From the cell containing the given text, extract its center point as (X, Y) coordinate. 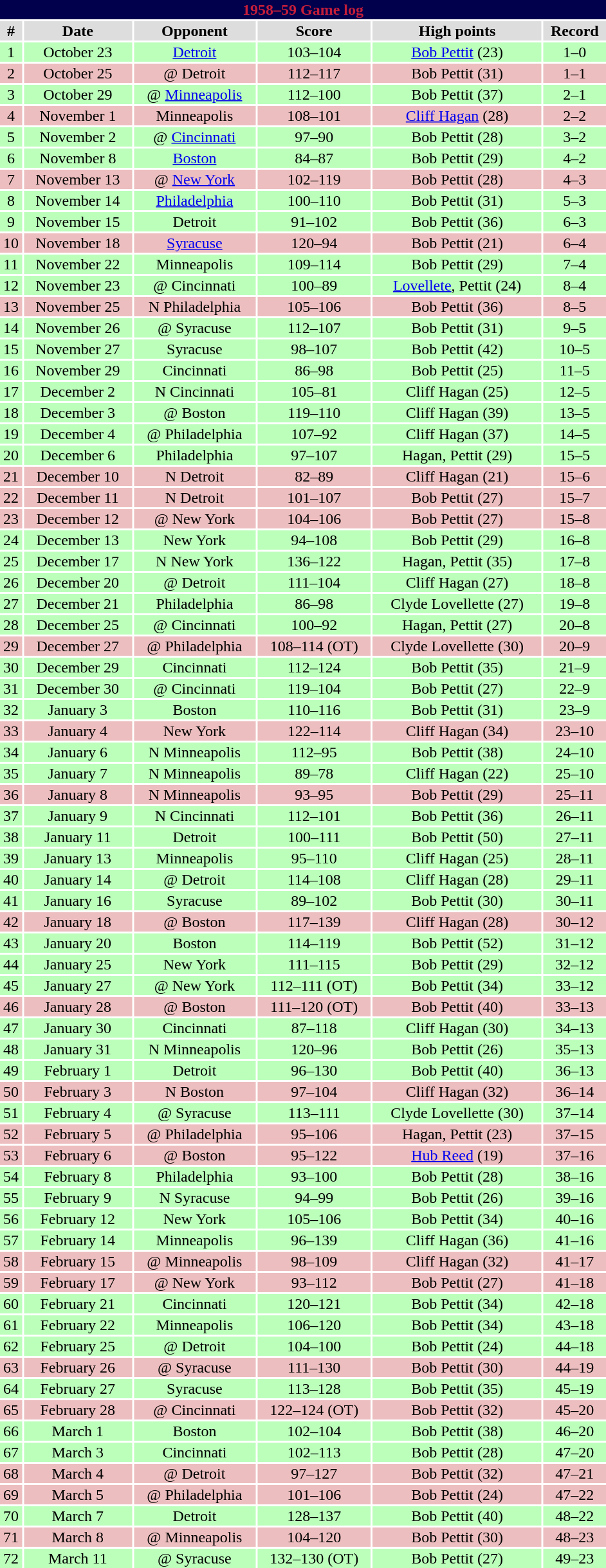
10 (11, 243)
45 (11, 986)
Hagan, Pettit (29) (457, 455)
December 10 (78, 476)
October 25 (78, 73)
23–9 (575, 710)
February 1 (78, 1070)
7–4 (575, 264)
45–19 (575, 1389)
January 3 (78, 710)
120–121 (314, 1304)
March 3 (78, 1452)
January 8 (78, 795)
February 17 (78, 1283)
February 22 (78, 1325)
37–16 (575, 1155)
Lovellete, Pettit (24) (457, 285)
105–81 (314, 392)
111–130 (314, 1367)
113–128 (314, 1389)
November 1 (78, 116)
95–106 (314, 1134)
21–9 (575, 667)
136–122 (314, 561)
67 (11, 1452)
114–108 (314, 879)
50 (11, 1092)
98–109 (314, 1261)
108–114 (OT) (314, 646)
29–11 (575, 879)
93–95 (314, 795)
49 (11, 1070)
December 25 (78, 625)
26 (11, 582)
November 27 (78, 349)
26–11 (575, 816)
3–2 (575, 137)
113–111 (314, 1113)
13–5 (575, 413)
19 (11, 434)
November 13 (78, 179)
100–110 (314, 201)
66 (11, 1431)
57 (11, 1240)
37–15 (575, 1134)
119–104 (314, 689)
111–120 (OT) (314, 1007)
4–2 (575, 158)
41–16 (575, 1240)
Bob Pettit (21) (457, 243)
November 23 (78, 285)
1958–59 Game log (303, 10)
20 (11, 455)
December 2 (78, 392)
January 31 (78, 1049)
42 (11, 922)
Record (575, 31)
35–13 (575, 1049)
122–114 (314, 731)
31 (11, 689)
102–113 (314, 1452)
Cliff Hagan (30) (457, 1028)
February 15 (78, 1261)
52 (11, 1134)
28–11 (575, 858)
16 (11, 370)
114–119 (314, 943)
Cliff Hagan (37) (457, 434)
49–23 (575, 1558)
48 (11, 1049)
December 6 (78, 455)
30–11 (575, 901)
17 (11, 392)
February 28 (78, 1410)
January 25 (78, 964)
December 20 (78, 582)
30–12 (575, 922)
33–12 (575, 986)
Cliff Hagan (22) (457, 773)
96–130 (314, 1070)
98–107 (314, 349)
46 (11, 1007)
23 (11, 519)
100–92 (314, 625)
11–5 (575, 370)
101–106 (314, 1495)
January 30 (78, 1028)
24–10 (575, 752)
Bob Pettit (50) (457, 837)
102–119 (314, 179)
6–4 (575, 243)
47–22 (575, 1495)
97–90 (314, 137)
November 14 (78, 201)
February 25 (78, 1346)
69 (11, 1495)
2–2 (575, 116)
27–11 (575, 837)
March 7 (78, 1516)
34 (11, 752)
19–8 (575, 604)
February 3 (78, 1092)
100–111 (314, 837)
93–112 (314, 1283)
15–7 (575, 498)
55 (11, 1198)
March 1 (78, 1431)
71 (11, 1537)
97–127 (314, 1473)
45–20 (575, 1410)
December 13 (78, 540)
15–8 (575, 519)
November 26 (78, 328)
# (11, 31)
Cliff Hagan (27) (457, 582)
November 29 (78, 370)
54 (11, 1176)
14 (11, 328)
24 (11, 540)
103–104 (314, 52)
November 15 (78, 222)
110–116 (314, 710)
36 (11, 795)
2–1 (575, 95)
30 (11, 667)
95–110 (314, 858)
16–8 (575, 540)
January 18 (78, 922)
33 (11, 731)
March 5 (78, 1495)
102–104 (314, 1431)
97–104 (314, 1092)
20–8 (575, 625)
89–102 (314, 901)
65 (11, 1410)
120–96 (314, 1049)
December 27 (78, 646)
February 27 (78, 1389)
Hagan, Pettit (23) (457, 1134)
33–13 (575, 1007)
February 8 (78, 1176)
January 4 (78, 731)
89–78 (314, 773)
6–3 (575, 222)
43 (11, 943)
1–1 (575, 73)
December 4 (78, 434)
December 29 (78, 667)
9 (11, 222)
Bob Pettit (25) (457, 370)
8 (11, 201)
March 8 (78, 1537)
October 29 (78, 95)
November 18 (78, 243)
94–99 (314, 1198)
December 17 (78, 561)
60 (11, 1304)
47–20 (575, 1452)
N Syracuse (194, 1198)
44 (11, 964)
32–12 (575, 964)
December 11 (78, 498)
38 (11, 837)
119–110 (314, 413)
N Philadelphia (194, 307)
5–3 (575, 201)
January 7 (78, 773)
N Boston (194, 1092)
4 (11, 116)
87–118 (314, 1028)
January 27 (78, 986)
Date (78, 31)
94–108 (314, 540)
Score (314, 31)
112–107 (314, 328)
18 (11, 413)
11 (11, 264)
112–124 (314, 667)
23–10 (575, 731)
January 9 (78, 816)
November 2 (78, 137)
Cliff Hagan (21) (457, 476)
109–114 (314, 264)
47 (11, 1028)
95–122 (314, 1155)
December 21 (78, 604)
15 (11, 349)
25 (11, 561)
November 8 (78, 158)
February 9 (78, 1198)
68 (11, 1473)
18–8 (575, 582)
111–115 (314, 964)
42–18 (575, 1304)
Bob Pettit (42) (457, 349)
Bob Pettit (37) (457, 95)
14–5 (575, 434)
97–107 (314, 455)
58 (11, 1261)
104–100 (314, 1346)
December 12 (78, 519)
January 11 (78, 837)
37–14 (575, 1113)
November 25 (78, 307)
29 (11, 646)
February 4 (78, 1113)
27 (11, 604)
104–106 (314, 519)
37 (11, 816)
17–8 (575, 561)
High points (457, 31)
1–0 (575, 52)
40–16 (575, 1219)
111–104 (314, 582)
46–20 (575, 1431)
1 (11, 52)
February 6 (78, 1155)
7 (11, 179)
Hagan, Pettit (35) (457, 561)
December 30 (78, 689)
10–5 (575, 349)
47–21 (575, 1473)
15–5 (575, 455)
63 (11, 1367)
Cliff Hagan (39) (457, 413)
February 14 (78, 1240)
56 (11, 1219)
48–23 (575, 1537)
39–16 (575, 1198)
January 16 (78, 901)
15–6 (575, 476)
October 23 (78, 52)
January 13 (78, 858)
31–12 (575, 943)
2 (11, 73)
120–94 (314, 243)
Hub Reed (19) (457, 1155)
117–139 (314, 922)
112–100 (314, 95)
January 6 (78, 752)
96–139 (314, 1240)
43–18 (575, 1325)
62 (11, 1346)
February 26 (78, 1367)
70 (11, 1516)
22–9 (575, 689)
Clyde Lovellette (27) (457, 604)
112–111 (OT) (314, 986)
104–120 (314, 1537)
12–5 (575, 392)
Cliff Hagan (36) (457, 1240)
March 4 (78, 1473)
106–120 (314, 1325)
39 (11, 858)
41–17 (575, 1261)
November 22 (78, 264)
February 5 (78, 1134)
4–3 (575, 179)
21 (11, 476)
44–18 (575, 1346)
132–130 (OT) (314, 1558)
35 (11, 773)
32 (11, 710)
Bob Pettit (52) (457, 943)
December 3 (78, 413)
28 (11, 625)
January 14 (78, 879)
122–124 (OT) (314, 1410)
112–95 (314, 752)
9–5 (575, 328)
44–19 (575, 1367)
51 (11, 1113)
53 (11, 1155)
82–89 (314, 476)
91–102 (314, 222)
48–22 (575, 1516)
Bob Pettit (23) (457, 52)
61 (11, 1325)
N New York (194, 561)
41–18 (575, 1283)
3 (11, 95)
12 (11, 285)
February 21 (78, 1304)
84–87 (314, 158)
72 (11, 1558)
6 (11, 158)
8–4 (575, 285)
36–13 (575, 1070)
40 (11, 879)
107–92 (314, 434)
64 (11, 1389)
38–16 (575, 1176)
February 12 (78, 1219)
13 (11, 307)
41 (11, 901)
101–107 (314, 498)
25–11 (575, 795)
8–5 (575, 307)
January 28 (78, 1007)
22 (11, 498)
112–101 (314, 816)
Hagan, Pettit (27) (457, 625)
March 11 (78, 1558)
112–117 (314, 73)
5 (11, 137)
36–14 (575, 1092)
100–89 (314, 285)
Cliff Hagan (34) (457, 731)
128–137 (314, 1516)
20–9 (575, 646)
108–101 (314, 116)
25–10 (575, 773)
January 20 (78, 943)
34–13 (575, 1028)
59 (11, 1283)
Opponent (194, 31)
93–100 (314, 1176)
